Extract the [x, y] coordinate from the center of the cell holding the provided text.  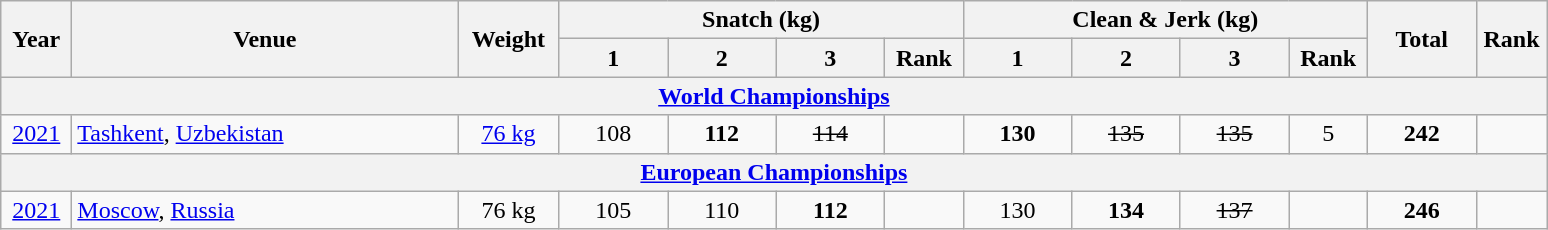
105 [614, 210]
Weight [508, 39]
Tashkent, Uzbekistan [265, 134]
134 [1126, 210]
246 [1422, 210]
242 [1422, 134]
Moscow, Russia [265, 210]
Snatch (kg) [761, 20]
Year [36, 39]
5 [1328, 134]
European Championships [774, 172]
Total [1422, 39]
110 [722, 210]
Venue [265, 39]
137 [1234, 210]
108 [614, 134]
114 [830, 134]
World Championships [774, 96]
Clean & Jerk (kg) [1165, 20]
